Provide the [X, Y] coordinate of the cell's center where the given text is located.  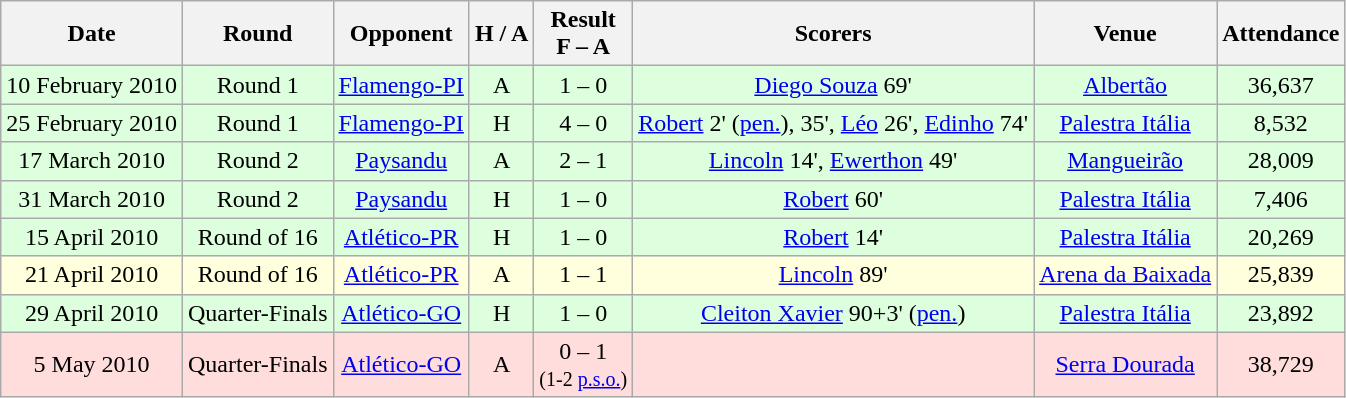
10 February 2010 [92, 85]
Robert 2' (pen.), 35', Léo 26', Edinho 74' [834, 123]
Scorers [834, 34]
ResultF – A [584, 34]
Round [258, 34]
Diego Souza 69' [834, 85]
Mangueirão [1126, 161]
Arena da Baixada [1126, 275]
Robert 60' [834, 199]
Lincoln 14', Ewerthon 49' [834, 161]
H / A [501, 34]
Albertão [1126, 85]
23,892 [1281, 313]
15 April 2010 [92, 237]
5 May 2010 [92, 364]
1 – 1 [584, 275]
0 – 1(1-2 p.s.o.) [584, 364]
Venue [1126, 34]
Serra Dourada [1126, 364]
36,637 [1281, 85]
20,269 [1281, 237]
Opponent [401, 34]
Attendance [1281, 34]
31 March 2010 [92, 199]
Date [92, 34]
Robert 14' [834, 237]
7,406 [1281, 199]
38,729 [1281, 364]
Cleiton Xavier 90+3' (pen.) [834, 313]
17 March 2010 [92, 161]
21 April 2010 [92, 275]
8,532 [1281, 123]
29 April 2010 [92, 313]
25 February 2010 [92, 123]
Lincoln 89' [834, 275]
2 – 1 [584, 161]
4 – 0 [584, 123]
28,009 [1281, 161]
25,839 [1281, 275]
